For the text-containing cell, return its midpoint in [X, Y] coordinate format. 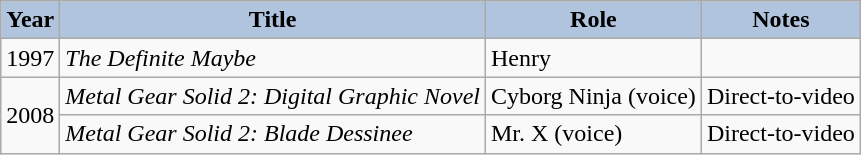
Mr. X (voice) [593, 134]
Metal Gear Solid 2: Blade Dessinee [273, 134]
1997 [30, 58]
The Definite Maybe [273, 58]
Notes [780, 20]
Role [593, 20]
Metal Gear Solid 2: Digital Graphic Novel [273, 96]
Cyborg Ninja (voice) [593, 96]
2008 [30, 115]
Title [273, 20]
Year [30, 20]
Henry [593, 58]
